Scan for the cell matching the given text and deliver its (x, y) coordinate at center. 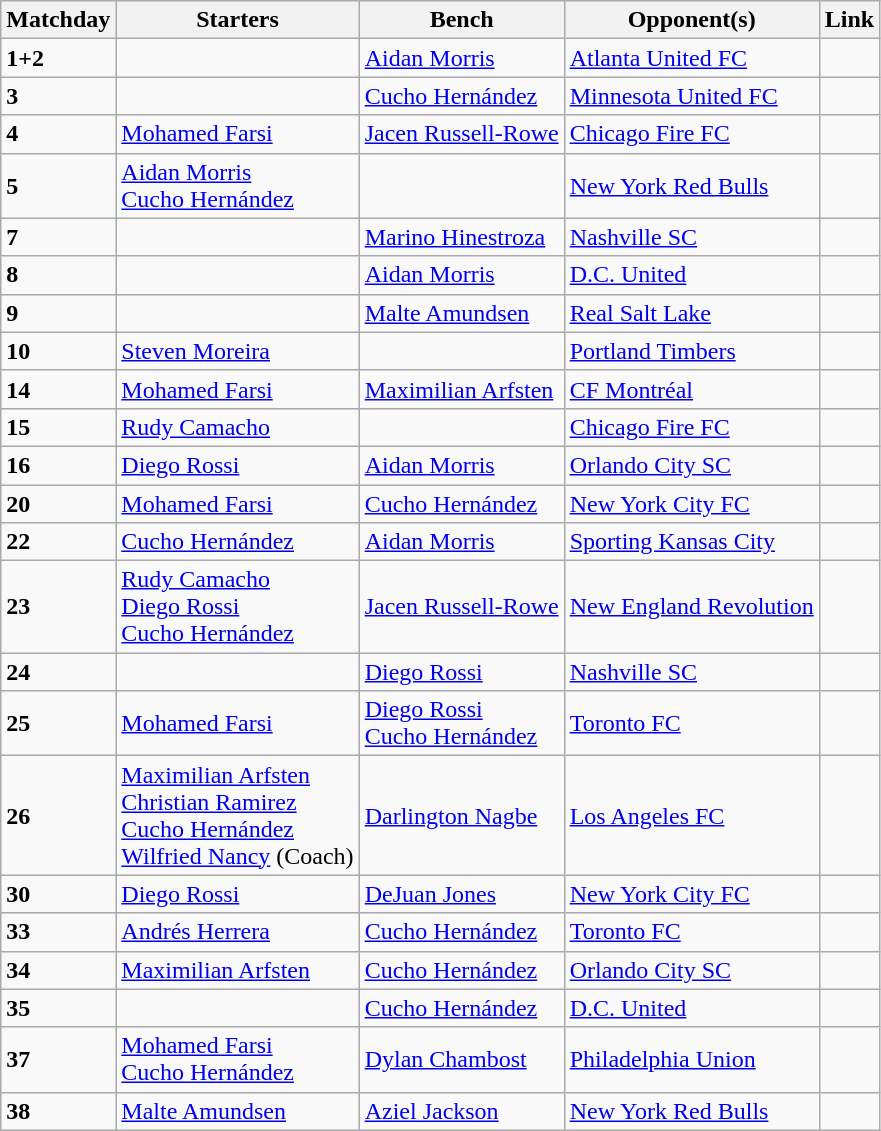
Steven Moreira (238, 351)
Andrés Herrera (238, 932)
24 (58, 672)
23 (58, 607)
8 (58, 275)
15 (58, 427)
Opponent(s) (692, 20)
33 (58, 932)
Rudy Camacho (238, 427)
34 (58, 970)
DeJuan Jones (462, 894)
Bench (462, 20)
Link (849, 20)
Marino Hinestroza (462, 237)
10 (58, 351)
Diego Rossi Cucho Hernández (462, 724)
Dylan Chambost (462, 1060)
35 (58, 1008)
4 (58, 134)
16 (58, 465)
CF Montréal (692, 389)
3 (58, 96)
Maximilian Arfsten Christian Ramirez Cucho Hernández Wilfried Nancy (Coach) (238, 816)
37 (58, 1060)
20 (58, 503)
Los Angeles FC (692, 816)
7 (58, 237)
9 (58, 313)
Darlington Nagbe (462, 816)
26 (58, 816)
New England Revolution (692, 607)
Sporting Kansas City (692, 542)
Real Salt Lake (692, 313)
22 (58, 542)
5 (58, 186)
Starters (238, 20)
30 (58, 894)
Rudy Camacho Diego Rossi Cucho Hernández (238, 607)
Mohamed Farsi Cucho Hernández (238, 1060)
38 (58, 1111)
Philadelphia Union (692, 1060)
25 (58, 724)
Minnesota United FC (692, 96)
Aidan Morris Cucho Hernández (238, 186)
14 (58, 389)
Aziel Jackson (462, 1111)
Portland Timbers (692, 351)
Atlanta United FC (692, 58)
1+2 (58, 58)
Matchday (58, 20)
